Locate the cell with the specified text and output its (x, y) center coordinate. 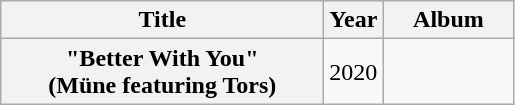
Album (448, 20)
2020 (354, 72)
Year (354, 20)
"Better With You"(Müne featuring Tors) (162, 72)
Title (162, 20)
